For the text-containing cell, return its midpoint in (x, y) coordinate format. 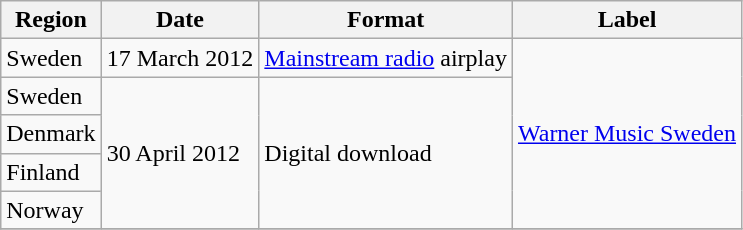
Norway (51, 210)
Date (180, 20)
Finland (51, 172)
Region (51, 20)
Mainstream radio airplay (386, 58)
Denmark (51, 134)
Label (626, 20)
17 March 2012 (180, 58)
Warner Music Sweden (626, 134)
Format (386, 20)
Digital download (386, 153)
30 April 2012 (180, 153)
